Locate the cell with the specified text and output its (X, Y) center coordinate. 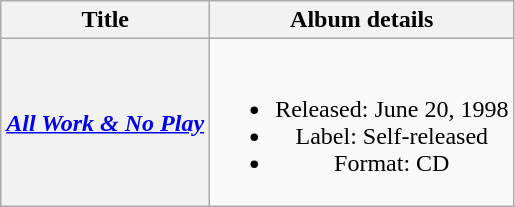
Album details (362, 20)
Title (106, 20)
All Work & No Play (106, 122)
Released: June 20, 1998Label: Self-releasedFormat: CD (362, 122)
